Output the [X, Y] coordinate of the center of the cell containing the given text.  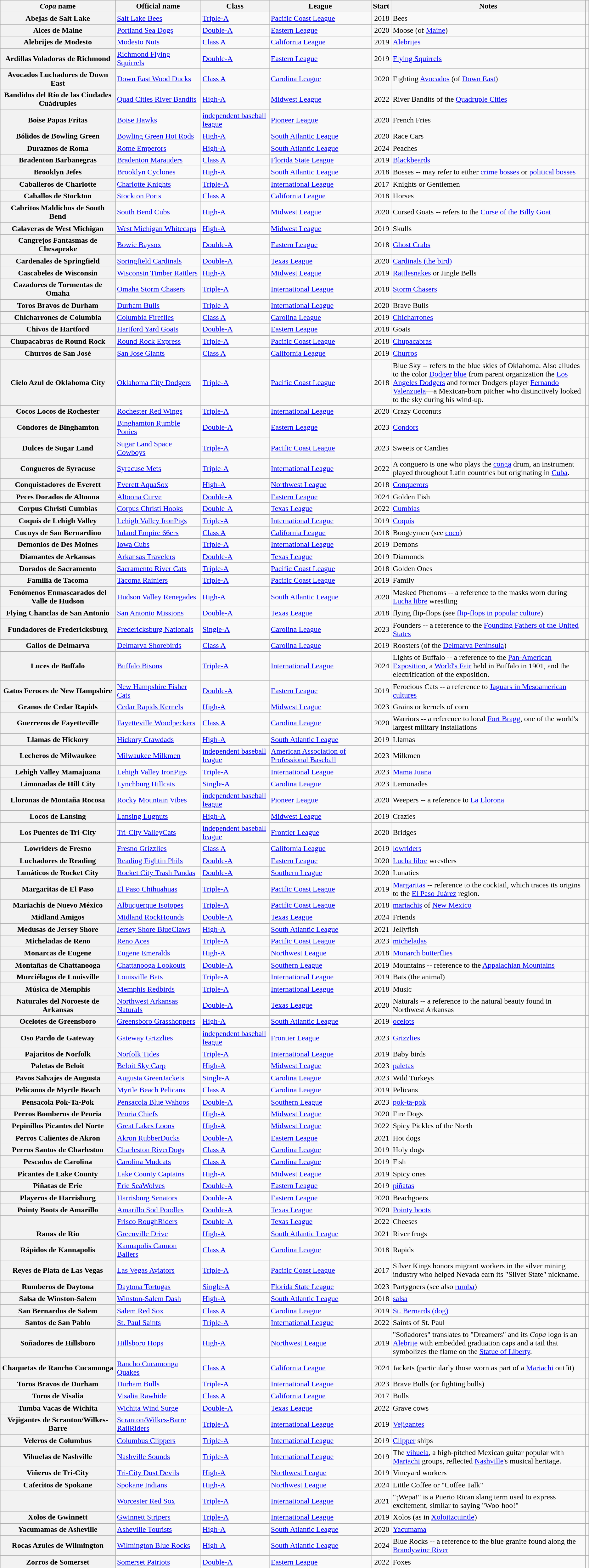
Lake County Captains [158, 1174]
Margaritas de El Paso [58, 889]
El Paso Chihuahuas [158, 889]
Boise Papas Fritas [58, 120]
Nashville Sounds [158, 1457]
Alces de Maine [58, 30]
Akron RubberDucks [158, 1138]
Murciélagos de Louisville [58, 977]
Familia de Tacoma [58, 580]
Hickory Crawdads [158, 739]
Fayetteville Woodpeckers [158, 723]
Beloit Sky Carp [158, 1066]
Hot dogs [488, 1138]
Wild Turkeys [488, 1078]
Pelicans [488, 1090]
Springfield Cardinals [158, 261]
Gwinnett Stripers [158, 1517]
Syracuse Mets [158, 468]
Cedar Rapids Kernels [158, 707]
Vihuelas de Nashville [58, 1457]
Flying Chanclas de San Antonio [58, 613]
Gatos Feroces de New Hampshire [58, 691]
Paletas de Beloit [58, 1066]
Cabritos Maldichos de South Bend [58, 212]
Scranton/Wilkes-Barre RailRiders [158, 1424]
Lights of Buffalo -- a reference to the Pan-American Exposition, a World's Fair held in Buffalo in 1901, and the electrification of the exposition. [488, 666]
Veleros de Columbus [58, 1441]
Peaches [488, 148]
Inland Empire 66ers [158, 533]
Brooklyn Jefes [58, 172]
American Association of Professional Baseball [320, 756]
Bridges [488, 832]
Corpus Christi Hooks [158, 509]
Friends [488, 917]
Llamas [488, 739]
Little Coffee or "Coffee Talk" [488, 1485]
Sweets or Candies [488, 448]
Baby birds [488, 1054]
Picantes de Lake County [58, 1174]
Skulls [488, 229]
Congueros de Syracuse [58, 468]
Rumberos de Daytona [58, 1287]
Quad Cities River Bandits [158, 99]
Official name [158, 6]
Vejigantes de Scranton/Wilkes-Barre [58, 1424]
Binghamton Rumble Ponies [158, 427]
River frogs [488, 1234]
Grizzlies [488, 1038]
Bees [488, 18]
Rocky Mountain Vibes [158, 800]
Midland Amigos [58, 917]
Spicy ones [488, 1174]
Louisville Bats [158, 977]
Cardinals (the bird) [488, 261]
Corpus Christi Cumbias [58, 509]
Lansing Lugnuts [158, 816]
Buffalo Bisons [158, 666]
Grave cows [488, 1408]
Silver Kings honors migrant workers in the silver mining industry who helped Nevada earn its "Silver State" nickname. [488, 1271]
salsa [488, 1299]
Chicharrones [488, 317]
Guerreros de Fayetteville [58, 723]
Sacramento River Cats [158, 569]
Pescados de Carolina [58, 1162]
Jellyfish [488, 929]
Gallos de Delmarva [58, 645]
Los Puentes de Tri-City [58, 832]
Salt Lake Bees [158, 18]
Lemonades [488, 784]
Storm Chasers [488, 289]
Lloronas de Montaña Rocosa [58, 800]
Conquistadores de Everett [58, 485]
Cheeses [488, 1222]
Sugar Land Space Cowboys [158, 448]
Margaritas -- reference to the cocktail, which traces its origins to the El Paso-Juárez region. [488, 889]
Naturales del Noroeste de Arkansas [58, 1005]
Peoria Chiefs [158, 1114]
Diamantes de Arkansas [58, 557]
Vineyard workers [488, 1473]
Yacumamas de Asheville [58, 1529]
Columbia Fireflies [158, 317]
Boogeymen (see coco) [488, 533]
Pointy boots [488, 1210]
Vejigantes [488, 1424]
Tacoma Rainiers [158, 580]
Cazadores de Tormentas de Omaha [58, 289]
Ranas de Rio [58, 1234]
Mama Juana [488, 772]
Tri-City Dust Devils [158, 1473]
Down East Wood Ducks [158, 79]
Medusas de Jersey Shore [58, 929]
Montañas de Chattanooga [58, 965]
Cardenales de Springfield [58, 261]
Perros Calientes de Akron [58, 1138]
Chaquetas de Rancho Cucamonga [58, 1367]
Rancho Cucamonga Quakes [158, 1367]
Cumbias [488, 509]
Frisco RoughRiders [158, 1222]
Delmarva Shorebirds [158, 645]
Conquerors [488, 485]
San Bernardos de Salem [58, 1310]
paletas [488, 1066]
micheladas [488, 941]
Pavos Salvajes de Augusta [58, 1078]
Salsa de Winston-Salem [58, 1299]
Xolos (as in Xoloitzcuintle) [488, 1517]
Fenómenos Enmascarados del Valle de Hudson [58, 597]
Dulces de Sugar Land [58, 448]
Abejas de Salt Lake [58, 18]
Cursed Goats -- refers to the Curse of the Billy Goat [488, 212]
Locos de Lansing [58, 816]
Toros de Visalia [58, 1396]
Demons [488, 545]
Golden Ones [488, 569]
Ardillas Voladoras de Richmond [58, 59]
Goats [488, 329]
New Hampshire Fisher Cats [158, 691]
Family [488, 580]
Rochester Red Wings [158, 411]
Ghost Crabs [488, 245]
Oso Pardo de Gateway [58, 1038]
Spicy Pickles of the North [488, 1126]
Luchadores de Reading [58, 861]
Grains or kernels of corn [488, 707]
Bradenton Barbanegras [58, 160]
French Fries [488, 120]
Chivos de Hartford [58, 329]
Augusta GreenJackets [158, 1078]
Fresno Grizzlies [158, 849]
Chupacabras de Round Rock [58, 341]
Fighting Avocados (of Down East) [488, 79]
Piñatas de Erie [58, 1186]
piñatas [488, 1186]
Bosses -- may refer to either crime bosses or political bosses [488, 172]
Cucuys de San Bernardino [58, 533]
Amarillo Sod Poodles [158, 1210]
Bandidos del Río de las Ciudades Cuádruples [58, 99]
Omaha Storm Chasers [158, 289]
Golden Fish [488, 497]
Brave Bulls (or fighting bulls) [488, 1384]
Rocas Azules de Wilmington [58, 1546]
Spokane Indians [158, 1485]
Saints of St. Paul [488, 1322]
A conguero is one who plays the conga drum, an instrument played throughout Latin countries but originating in Cuba. [488, 468]
Asheville Tourists [158, 1529]
Alebrijes de Modesto [58, 42]
St. Bernards (dog) [488, 1310]
Rocket City Trash Pandas [158, 873]
Monarcas de Eugene [58, 953]
Reno Aces [158, 941]
San Antonio Missions [158, 613]
Beachgoers [488, 1198]
Cafecitos de Spokane [58, 1485]
ocelots [488, 1022]
Erie SeaWolves [158, 1186]
Music [488, 989]
Granos de Cedar Rapids [58, 707]
Bulls [488, 1396]
Caballos de Stockton [58, 196]
Great Lakes Loons [158, 1126]
Wisconsin Timber Rattlers [158, 273]
Chicharrones de Columbia [58, 317]
Everett AquaSox [158, 485]
Winston-Salem Dash [158, 1299]
Bólidos de Bowling Green [58, 136]
Reyes de Plata de Las Vegas [58, 1271]
Founders -- a reference to the Founding Fathers of the United States [488, 629]
Salem Red Sox [158, 1310]
Bowie Baysox [158, 245]
Duraznos de Roma [58, 148]
Churros de San José [58, 353]
Pepinillos Picantes del Norte [58, 1126]
San Jose Giants [158, 353]
Avocados Luchadores de Down East [58, 79]
Churros [488, 353]
Cascabeles de Wisconsin [58, 273]
Altoona Curve [158, 497]
Somerset Patriots [158, 1562]
Demonios de Des Moines [58, 545]
Las Vegas Aviators [158, 1271]
Llamas de Hickory [58, 739]
Viñeros de Tri-City [58, 1473]
Lowriders de Fresno [58, 849]
Chupacabras [488, 341]
Caballeros de Charlotte [58, 184]
Naturals -- a reference to the natural beauty found in Northwest Arkansas [488, 1005]
Portland Sea Dogs [158, 30]
Daytona Tortugas [158, 1287]
Pensacola Pok-Ta-Pok [58, 1102]
St. Paul Saints [158, 1322]
Santos de San Pablo [58, 1322]
Chattanooga Lookouts [158, 965]
Jersey Shore BlueClaws [158, 929]
Clipper ships [488, 1441]
Fredericksburg Nationals [158, 629]
lowriders [488, 849]
Pensacola Blue Wahoos [158, 1102]
Norfolk Tides [158, 1054]
Hudson Valley Renegades [158, 597]
Xolos de Gwinnett [58, 1517]
Rápidos de Kannapolis [58, 1250]
Soñadores de Hillsboro [58, 1343]
Coquís [488, 521]
Memphis Redbirds [158, 989]
Oklahoma City Dodgers [158, 382]
Fish [488, 1162]
Reading Fightin Phils [158, 861]
Mountains -- reference to the Appalachian Mountains [488, 965]
Columbus Clippers [158, 1441]
Cangrejos Fantasmas de Chesapeake [58, 245]
Calaveras de West Michigan [58, 229]
Arkansas Travelers [158, 557]
Perros Bomberos de Peoria [58, 1114]
Harrisburg Senators [158, 1198]
Ferocious Cats -- a reference to Jaguars in Mesoamerican cultures [488, 691]
flying flip-flops (see flip-flops in popular culture) [488, 613]
Masked Phenoms -- a reference to the masks worn during Lucha libre wrestling [488, 597]
Micheladas de Reno [58, 941]
Diamonds [488, 557]
Ocelotes de Greensboro [58, 1022]
Lehigh Valley Mamajuana [58, 772]
Carolina Mudcats [158, 1162]
Charleston RiverDogs [158, 1150]
Notes [488, 6]
Knights or Gentlemen [488, 184]
Peces Dorados de Altoona [58, 497]
Wilmington Blue Rocks [158, 1546]
Visalia Rawhide [158, 1396]
Copa name [58, 6]
Gateway Grizzlies [158, 1038]
Milwaukee Milkmen [158, 756]
Myrtle Beach Pelicans [158, 1090]
Charlotte Knights [158, 184]
Rapids [488, 1250]
Flying Squirrels [488, 59]
Blue Rocks -- a reference to the blue granite found along the Brandywine River [488, 1546]
mariachis of New Mexico [488, 905]
Pelícanos de Myrtle Beach [58, 1090]
Bats (the animal) [488, 977]
Condors [488, 427]
Alebrijes [488, 42]
Música de Memphis [58, 989]
Lunáticos de Rocket City [58, 873]
Perros Santos de Charleston [58, 1150]
Milkmen [488, 756]
Coquís de Lehigh Valley [58, 521]
River Bandits of the Quadruple Cities [488, 99]
Pajaritos de Norfolk [58, 1054]
Start [381, 6]
Race Cars [488, 136]
Brooklyn Cyclones [158, 172]
pok-ta-pok [488, 1102]
Partygoers (see also rumba) [488, 1287]
Northwest Arkansas Naturals [158, 1005]
Boise Hawks [158, 120]
League [320, 6]
Jackets (particularly those worn as part of a Mariachi outfit) [488, 1367]
Eugene Emeralds [158, 953]
Playeros de Harrisburg [58, 1198]
Class [235, 6]
Richmond Flying Squirrels [158, 59]
Foxes [488, 1562]
Monarch butterflies [488, 953]
Cielo Azul de Oklahoma City [58, 382]
Round Rock Express [158, 341]
South Bend Cubs [158, 212]
Luces de Buffalo [58, 666]
Greenville Drive [158, 1234]
Limonadas de Hill City [58, 784]
Holy dogs [488, 1150]
Crazies [488, 816]
Crazy Coconuts [488, 411]
Bowling Green Hot Rods [158, 136]
Fire Dogs [488, 1114]
Yacumama [488, 1529]
Hartford Yard Goats [158, 329]
Greensboro Grasshoppers [158, 1022]
Horses [488, 196]
Lynchburg Hillcats [158, 784]
"¡Wepa!" is a Puerto Rican slang term used to express excitement, similar to saying "Woo-hoo!" [488, 1501]
Hillsboro Hops [158, 1343]
Iowa Cubs [158, 545]
Weepers -- a reference to La Llorona [488, 800]
Worcester Red Sox [158, 1501]
Cóndores de Binghamton [58, 427]
Pointy Boots de Amarillo [58, 1210]
Roosters (of the Delmarva Peninsula) [488, 645]
Lucha libre wrestlers [488, 861]
Tri-City ValleyCats [158, 832]
West Michigan Whitecaps [158, 229]
Warriors -- a reference to local Fort Bragg, one of the world's largest military installations [488, 723]
Fundadores de Fredericksburg [58, 629]
Albuquerque Isotopes [158, 905]
Stockton Ports [158, 196]
Brave Bulls [488, 305]
Blackbeards [488, 160]
The vihuela, a high-pitched Mexican guitar popular with Mariachi groups, reflected Nashville's musical heritage. [488, 1457]
Mariachis de Nuevo México [58, 905]
Zorros de Somerset [58, 1562]
Wichita Wind Surge [158, 1408]
Kannapolis Cannon Ballers [158, 1250]
Lecheros de Milwaukee [58, 756]
Modesto Nuts [158, 42]
Rome Emperors [158, 148]
Moose (of Maine) [488, 30]
Dorados de Sacramento [58, 569]
Lunatics [488, 873]
Tumba Vacas de Wichita [58, 1408]
Cocos Locos de Rochester [58, 411]
Midland RockHounds [158, 917]
Rattlesnakes or Jingle Bells [488, 273]
Bradenton Marauders [158, 160]
